Pinpoint the cell where the given text exists, returning its (x, y) midpoint coordinate. 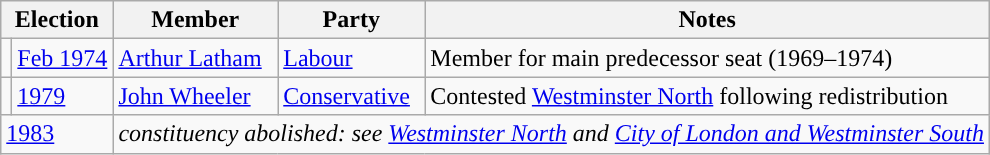
constituency abolished: see Westminster North and City of London and Westminster South (552, 134)
John Wheeler (196, 96)
Conservative (352, 96)
Member (196, 20)
1979 (62, 96)
Member for main predecessor seat (1969–1974) (708, 58)
Notes (708, 20)
Election (57, 20)
Contested Westminster North following redistribution (708, 96)
Labour (352, 58)
Arthur Latham (196, 58)
1983 (57, 134)
Party (352, 20)
Feb 1974 (62, 58)
